Identify which cell holds the provided text, then report its (x, y) central coordinate. 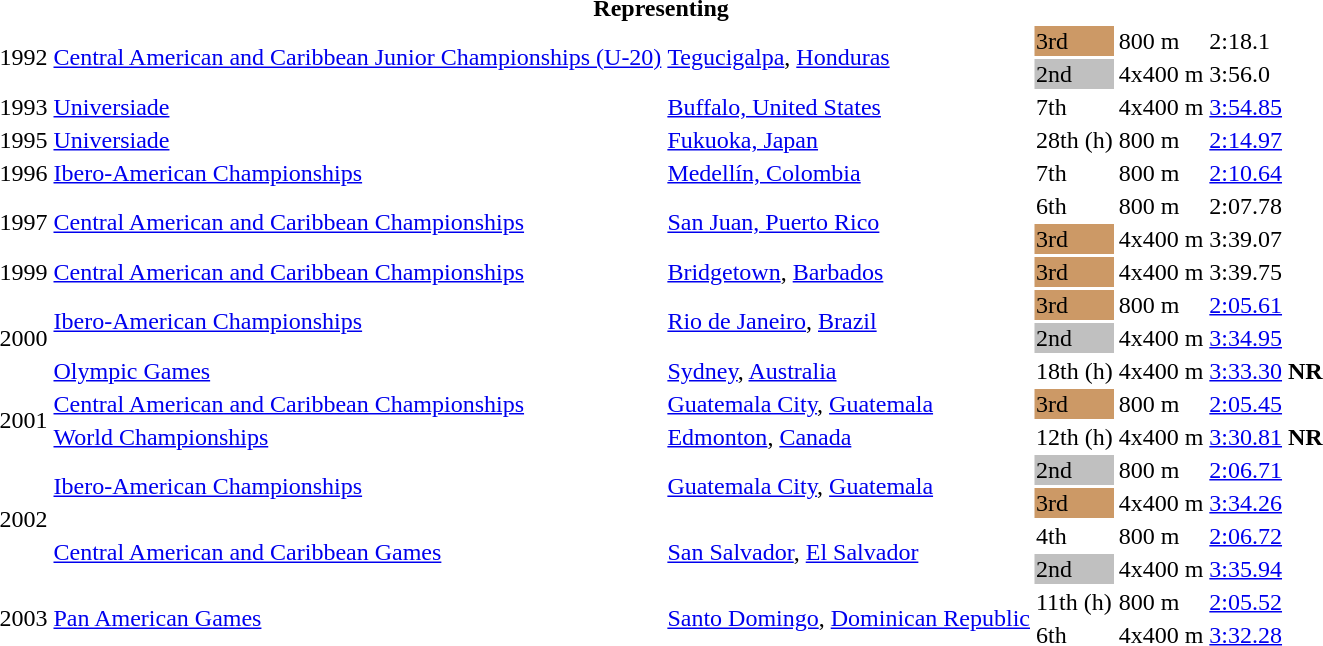
Central American and Caribbean Games (358, 552)
Edmonton, Canada (849, 437)
Sydney, Australia (849, 371)
4th (1074, 536)
6th (1074, 206)
Tegucigalpa, Honduras (849, 58)
Olympic Games (358, 371)
San Salvador, El Salvador (849, 552)
World Championships (358, 437)
Fukuoka, Japan (849, 140)
San Juan, Puerto Rico (849, 222)
11th (h) (1074, 602)
Central American and Caribbean Junior Championships (U-20) (358, 58)
18th (h) (1074, 371)
28th (h) (1074, 140)
Bridgetown, Barbados (849, 272)
Medellín, Colombia (849, 173)
12th (h) (1074, 437)
Rio de Janeiro, Brazil (849, 322)
Buffalo, United States (849, 107)
